Pinpoint the cell where the given text exists, returning its (X, Y) midpoint coordinate. 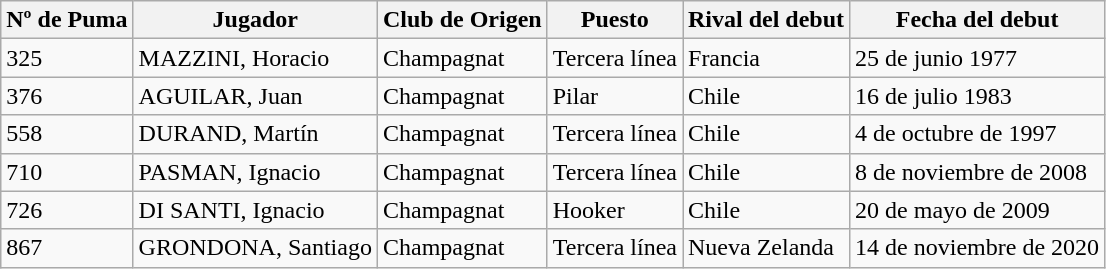
DI SANTI, Ignacio (255, 210)
4 de octubre de 1997 (978, 134)
Pilar (614, 96)
Nº de Puma (67, 20)
726 (67, 210)
AGUILAR, Juan (255, 96)
376 (67, 96)
Francia (766, 58)
Jugador (255, 20)
710 (67, 172)
8 de noviembre de 2008 (978, 172)
25 de junio 1977 (978, 58)
Fecha del debut (978, 20)
14 de noviembre de 2020 (978, 248)
PASMAN, Ignacio (255, 172)
Hooker (614, 210)
867 (67, 248)
Rival del debut (766, 20)
558 (67, 134)
Club de Origen (462, 20)
Puesto (614, 20)
DURAND, Martín (255, 134)
20 de mayo de 2009 (978, 210)
MAZZINI, Horacio (255, 58)
325 (67, 58)
16 de julio 1983 (978, 96)
Nueva Zelanda (766, 248)
GRONDONA, Santiago (255, 248)
